For the text-containing cell, return its midpoint in [x, y] coordinate format. 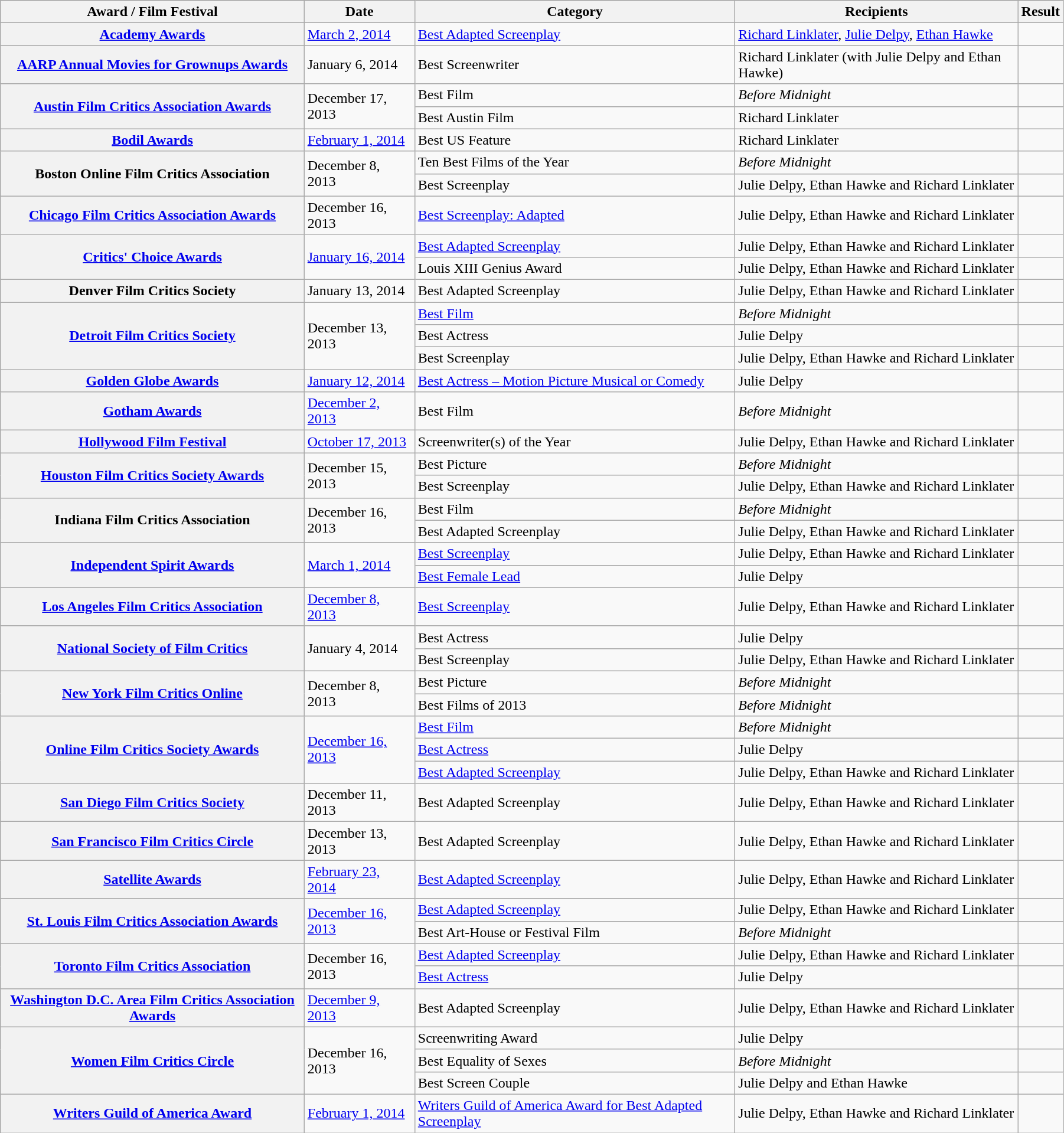
Best Female Lead [575, 576]
Indiana Film Critics Association [152, 520]
January 4, 2014 [359, 648]
Independent Spirit Awards [152, 565]
January 6, 2014 [359, 65]
Golden Globe Awards [152, 381]
Toronto Film Critics Association [152, 966]
Best Austin Film [575, 117]
Denver Film Critics Society [152, 290]
Chicago Film Critics Association Awards [152, 215]
Houston Film Critics Society Awards [152, 475]
San Diego Film Critics Society [152, 803]
New York Film Critics Online [152, 693]
December 9, 2013 [359, 1007]
December 17, 2013 [359, 106]
December 15, 2013 [359, 475]
March 1, 2014 [359, 565]
Bodil Awards [152, 140]
Gotham Awards [152, 411]
Online Film Critics Society Awards [152, 750]
Best Screenplay: Adapted [575, 215]
Writers Guild of America Award [152, 1114]
Richard Linklater (with Julie Delpy and Ethan Hawke) [876, 65]
Julie Delpy and Ethan Hawke [876, 1083]
Screenwriting Award [575, 1038]
Best US Feature [575, 140]
October 17, 2013 [359, 442]
Critics' Choice Awards [152, 257]
January 13, 2014 [359, 290]
Best Actress – Motion Picture Musical or Comedy [575, 381]
March 2, 2014 [359, 34]
Austin Film Critics Association Awards [152, 106]
Best Screenwriter [575, 65]
Los Angeles Film Critics Association [152, 607]
Result [1040, 12]
Best Films of 2013 [575, 704]
St. Louis Film Critics Association Awards [152, 921]
December 2, 2013 [359, 411]
February 23, 2014 [359, 880]
Boston Online Film Critics Association [152, 174]
Best Equality of Sexes [575, 1060]
Date [359, 12]
Detroit Film Critics Society [152, 336]
Writers Guild of America Award for Best Adapted Screenplay [575, 1114]
Satellite Awards [152, 880]
Category [575, 12]
December 11, 2013 [359, 803]
San Francisco Film Critics Circle [152, 841]
AARP Annual Movies for Grownups Awards [152, 65]
Ten Best Films of the Year [575, 162]
Richard Linklater, Julie Delpy, Ethan Hawke [876, 34]
Best Art-House or Festival Film [575, 932]
Recipients [876, 12]
Award / Film Festival [152, 12]
National Society of Film Critics [152, 648]
Best Screen Couple [575, 1083]
Hollywood Film Festival [152, 442]
Women Film Critics Circle [152, 1060]
Academy Awards [152, 34]
Screenwriter(s) of the Year [575, 442]
Washington D.C. Area Film Critics Association Awards [152, 1007]
Louis XIII Genius Award [575, 268]
January 16, 2014 [359, 257]
January 12, 2014 [359, 381]
